Identify which cell holds the provided text, then report its [X, Y] central coordinate. 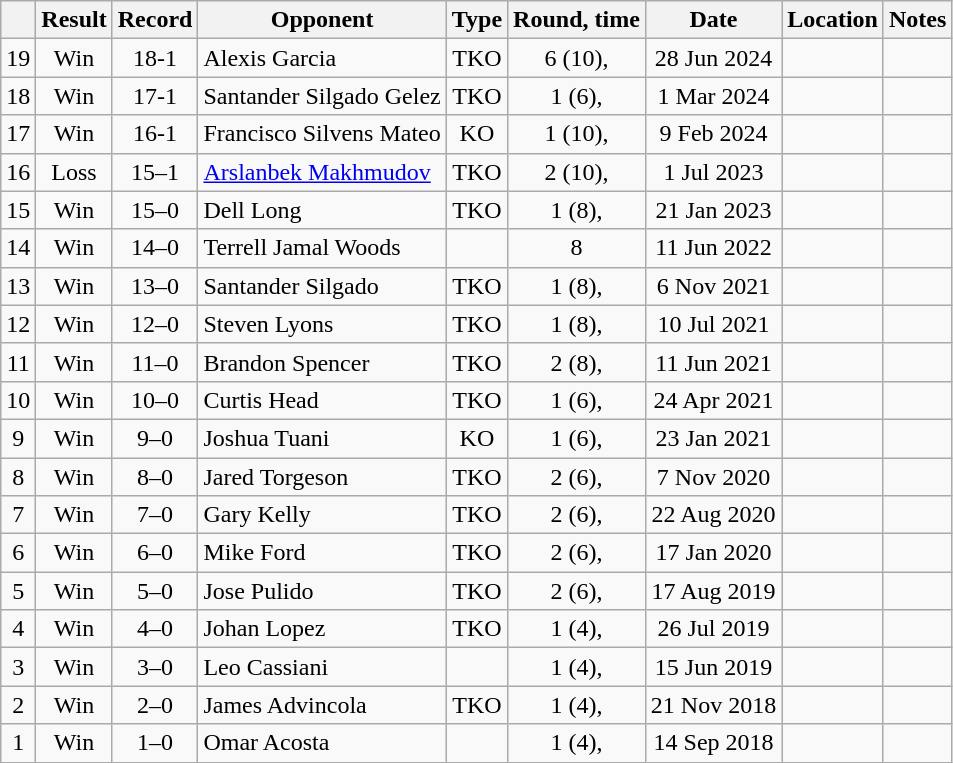
2–0 [155, 705]
7–0 [155, 515]
9–0 [155, 438]
1 Jul 2023 [713, 172]
Joshua Tuani [322, 438]
13 [18, 286]
1 [18, 743]
Loss [74, 172]
19 [18, 58]
Johan Lopez [322, 629]
4 [18, 629]
2 (8), [577, 362]
7 Nov 2020 [713, 477]
Round, time [577, 20]
15 [18, 210]
10 [18, 400]
Type [476, 20]
Location [833, 20]
James Advincola [322, 705]
Mike Ford [322, 553]
Francisco Silvens Mateo [322, 134]
9 Feb 2024 [713, 134]
21 Jan 2023 [713, 210]
5 [18, 591]
14–0 [155, 248]
Brandon Spencer [322, 362]
16-1 [155, 134]
13–0 [155, 286]
Alexis Garcia [322, 58]
1–0 [155, 743]
1 (10), [577, 134]
18-1 [155, 58]
10 Jul 2021 [713, 324]
3–0 [155, 667]
15–1 [155, 172]
Jared Torgeson [322, 477]
26 Jul 2019 [713, 629]
22 Aug 2020 [713, 515]
8–0 [155, 477]
11 Jun 2021 [713, 362]
9 [18, 438]
14 Sep 2018 [713, 743]
23 Jan 2021 [713, 438]
5–0 [155, 591]
11–0 [155, 362]
11 [18, 362]
Santander Silgado Gelez [322, 96]
11 Jun 2022 [713, 248]
6 [18, 553]
Santander Silgado [322, 286]
15–0 [155, 210]
Curtis Head [322, 400]
28 Jun 2024 [713, 58]
17 Jan 2020 [713, 553]
17-1 [155, 96]
21 Nov 2018 [713, 705]
15 Jun 2019 [713, 667]
Result [74, 20]
1 Mar 2024 [713, 96]
6–0 [155, 553]
24 Apr 2021 [713, 400]
Record [155, 20]
17 Aug 2019 [713, 591]
10–0 [155, 400]
Date [713, 20]
Arslanbek Makhmudov [322, 172]
Omar Acosta [322, 743]
Steven Lyons [322, 324]
18 [18, 96]
Jose Pulido [322, 591]
2 [18, 705]
7 [18, 515]
12 [18, 324]
Notes [917, 20]
6 Nov 2021 [713, 286]
Opponent [322, 20]
14 [18, 248]
Terrell Jamal Woods [322, 248]
4–0 [155, 629]
6 (10), [577, 58]
16 [18, 172]
12–0 [155, 324]
17 [18, 134]
Gary Kelly [322, 515]
Leo Cassiani [322, 667]
2 (10), [577, 172]
Dell Long [322, 210]
3 [18, 667]
